For the text-containing cell, return its midpoint in (X, Y) coordinate format. 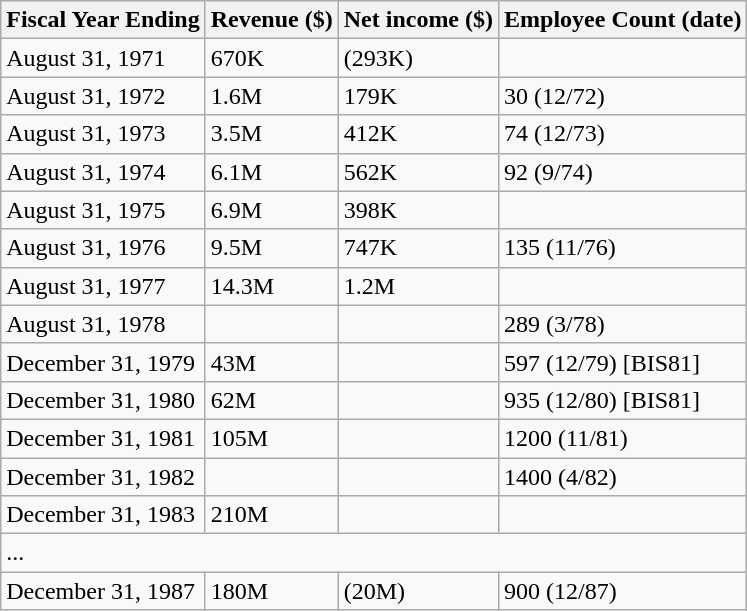
935 (12/80) [BIS81] (623, 400)
14.3M (272, 286)
August 31, 1976 (103, 248)
6.1M (272, 172)
900 (12/87) (623, 591)
August 31, 1971 (103, 58)
August 31, 1973 (103, 134)
Revenue ($) (272, 20)
562K (418, 172)
6.9M (272, 210)
179K (418, 96)
180M (272, 591)
August 31, 1977 (103, 286)
1200 (11/81) (623, 438)
92 (9/74) (623, 172)
9.5M (272, 248)
December 31, 1983 (103, 515)
74 (12/73) (623, 134)
(20M) (418, 591)
(293K) (418, 58)
December 31, 1987 (103, 591)
Employee Count (date) (623, 20)
747K (418, 248)
105M (272, 438)
... (374, 553)
1.6M (272, 96)
30 (12/72) (623, 96)
43M (272, 362)
1400 (4/82) (623, 477)
62M (272, 400)
210M (272, 515)
August 31, 1978 (103, 324)
August 31, 1974 (103, 172)
670K (272, 58)
1.2M (418, 286)
December 31, 1982 (103, 477)
December 31, 1979 (103, 362)
289 (3/78) (623, 324)
Fiscal Year Ending (103, 20)
3.5M (272, 134)
December 31, 1980 (103, 400)
December 31, 1981 (103, 438)
August 31, 1975 (103, 210)
597 (12/79) [BIS81] (623, 362)
398K (418, 210)
412K (418, 134)
135 (11/76) (623, 248)
Net income ($) (418, 20)
August 31, 1972 (103, 96)
